Detect which cell encompasses the target text, then output its (x, y) center coordinate. 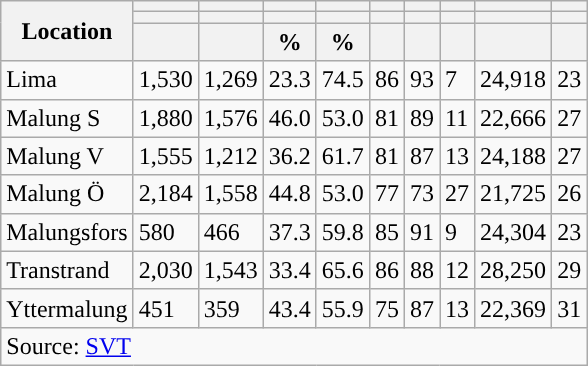
59.8 (342, 232)
1,530 (166, 80)
24,188 (514, 156)
2,030 (166, 270)
1,543 (230, 270)
11 (458, 118)
7 (458, 80)
Malung V (67, 156)
580 (166, 232)
61.7 (342, 156)
Source: SVT (294, 346)
Malungsfors (67, 232)
77 (386, 194)
85 (386, 232)
43.4 (290, 308)
74.5 (342, 80)
46.0 (290, 118)
Malung Ö (67, 194)
9 (458, 232)
Transtrand (67, 270)
Yttermalung (67, 308)
2,184 (166, 194)
22,666 (514, 118)
28,250 (514, 270)
451 (166, 308)
29 (570, 270)
1,212 (230, 156)
21,725 (514, 194)
Location (67, 31)
33.4 (290, 270)
Lima (67, 80)
91 (422, 232)
12 (458, 270)
55.9 (342, 308)
44.8 (290, 194)
1,558 (230, 194)
26 (570, 194)
466 (230, 232)
75 (386, 308)
1,576 (230, 118)
31 (570, 308)
24,304 (514, 232)
1,269 (230, 80)
36.2 (290, 156)
359 (230, 308)
1,880 (166, 118)
73 (422, 194)
22,369 (514, 308)
24,918 (514, 80)
93 (422, 80)
Malung S (67, 118)
65.6 (342, 270)
1,555 (166, 156)
23.3 (290, 80)
89 (422, 118)
37.3 (290, 232)
88 (422, 270)
